Detect which cell encompasses the target text, then output its (X, Y) center coordinate. 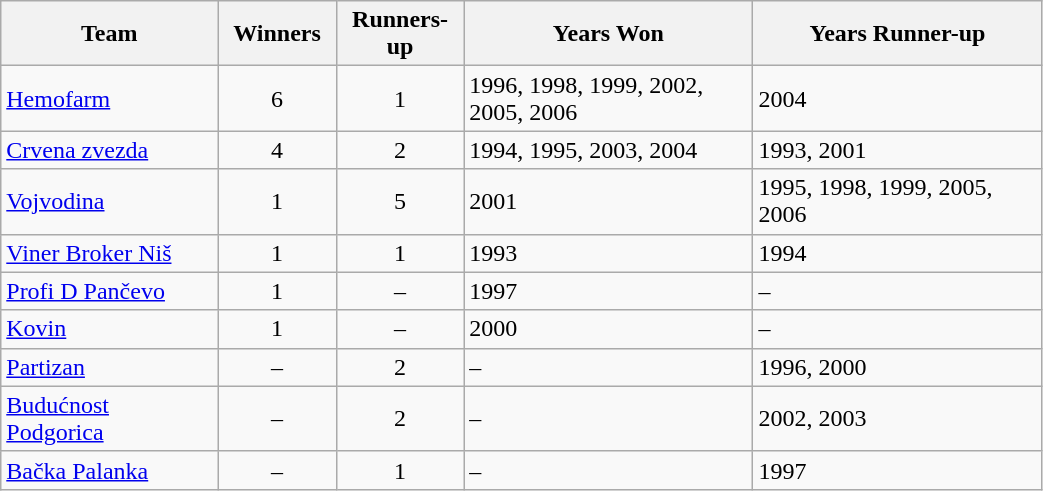
Runners-up (400, 34)
1995, 1998, 1999, 2005, 2006 (898, 202)
1996, 2000 (898, 367)
Budućnost Podgorica (110, 418)
2004 (898, 98)
Crvena zvezda (110, 150)
6 (278, 98)
Viner Broker Niš (110, 253)
Hemofarm (110, 98)
1996, 1998, 1999, 2002, 2005, 2006 (608, 98)
Winners (278, 34)
Years Runner-up (898, 34)
Years Won (608, 34)
2001 (608, 202)
1994, 1995, 2003, 2004 (608, 150)
Kovin (110, 329)
5 (400, 202)
Team (110, 34)
Vojvodina (110, 202)
2000 (608, 329)
Profi D Pančevo (110, 291)
1994 (898, 253)
Partizan (110, 367)
4 (278, 150)
Bačka Palanka (110, 470)
1993 (608, 253)
2002, 2003 (898, 418)
1993, 2001 (898, 150)
